Return the [X, Y] coordinate for the center point of the cell that contains the specified text.  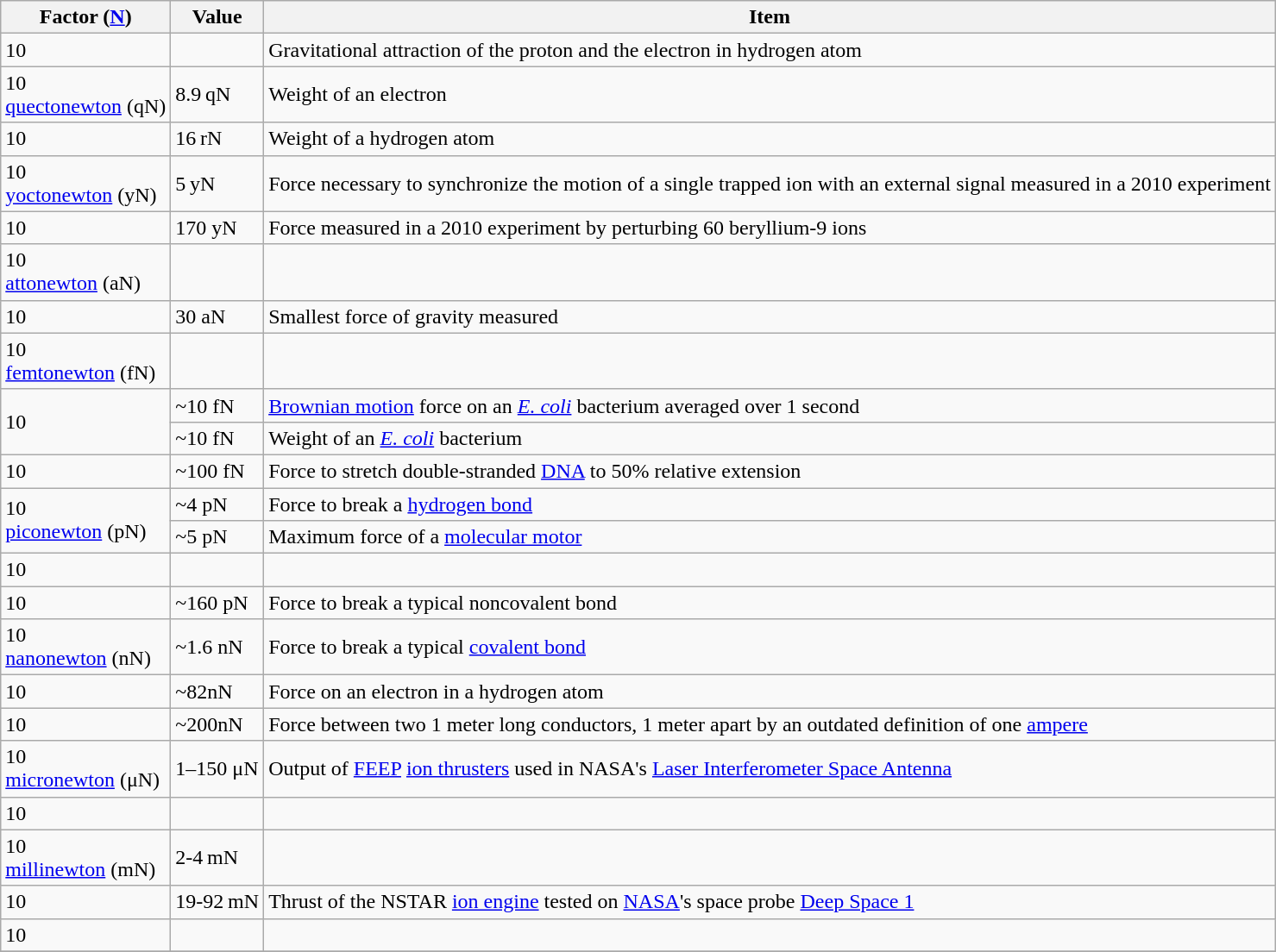
Value [217, 17]
Weight of an electron [770, 95]
8.9 qN [217, 95]
170 yN [217, 228]
Force to break a hydrogen bond [770, 504]
16 rN [217, 139]
Item [770, 17]
2-4 mN [217, 857]
~1.6 nN [217, 647]
10piconewton (pN) [86, 521]
~160 pN [217, 603]
10millinewton (mN) [86, 857]
Thrust of the NSTAR ion engine tested on NASA's space probe Deep Space 1 [770, 902]
Gravitational attraction of the proton and the electron in hydrogen atom [770, 50]
10nanonewton (nN) [86, 647]
10attonewton (aN) [86, 272]
10femtonewton (fN) [86, 360]
~4 pN [217, 504]
Force between two 1 meter long conductors, 1 meter apart by an outdated definition of one ampere [770, 724]
Force to stretch double-stranded DNA to 50% relative extension [770, 471]
Weight of an E. coli bacterium [770, 438]
Force to break a typical covalent bond [770, 647]
Output of FEEP ion thrusters used in NASA's Laser Interferometer Space Antenna [770, 769]
Maximum force of a molecular motor [770, 537]
10micronewton (μN) [86, 769]
Force measured in a 2010 experiment by perturbing 60 beryllium-9 ions [770, 228]
Smallest force of gravity measured [770, 316]
Factor (N) [86, 17]
5 yN [217, 183]
~82nN [217, 692]
10quectonewton (qN) [86, 95]
10yoctonewton (yN) [86, 183]
1–150 μN [217, 769]
Force on an electron in a hydrogen atom [770, 692]
30 aN [217, 316]
Force to break a typical noncovalent bond [770, 603]
Weight of a hydrogen atom [770, 139]
19-92 mN [217, 902]
~200nN [217, 724]
~5 pN [217, 537]
Brownian motion force on an E. coli bacterium averaged over 1 second [770, 405]
~100 fN [217, 471]
Force necessary to synchronize the motion of a single trapped ion with an external signal measured in a 2010 experiment [770, 183]
